Detect which cell encompasses the target text, then output its (x, y) center coordinate. 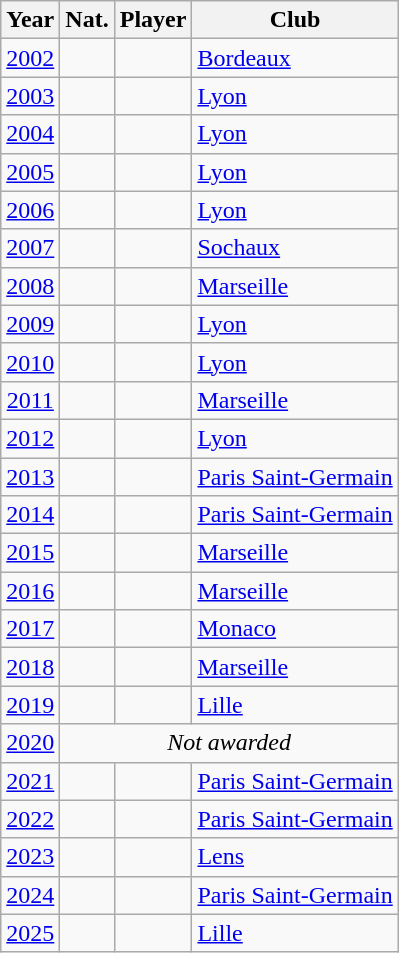
2004 (30, 134)
2019 (30, 705)
2017 (30, 629)
2002 (30, 58)
Bordeaux (295, 58)
2015 (30, 553)
Monaco (295, 629)
2013 (30, 477)
2011 (30, 400)
2023 (30, 857)
2010 (30, 362)
Sochaux (295, 248)
Player (153, 20)
Club (295, 20)
Year (30, 20)
2012 (30, 438)
2025 (30, 933)
Not awarded (229, 743)
2007 (30, 248)
2003 (30, 96)
2016 (30, 591)
2009 (30, 324)
Lens (295, 857)
2006 (30, 210)
Nat. (87, 20)
2021 (30, 781)
2020 (30, 743)
2022 (30, 819)
2018 (30, 667)
2005 (30, 172)
2024 (30, 895)
2008 (30, 286)
2014 (30, 515)
